For the text-containing cell, return its midpoint in [X, Y] coordinate format. 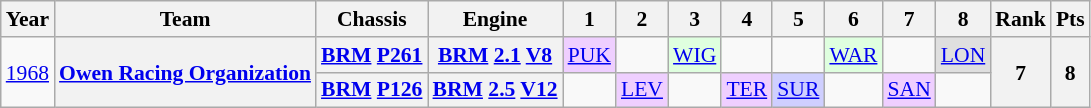
2 [642, 19]
BRM 2.1 V8 [496, 55]
LON [963, 55]
SUR [798, 90]
PUK [590, 55]
BRM 2.5 V12 [496, 90]
WAR [853, 55]
Team [185, 19]
BRM P126 [372, 90]
Owen Racing Organization [185, 72]
1 [590, 19]
WIG [694, 55]
TER [746, 90]
Pts [1070, 19]
3 [694, 19]
SAN [908, 90]
LEV [642, 90]
4 [746, 19]
1968 [28, 72]
Engine [496, 19]
Year [28, 19]
BRM P261 [372, 55]
Chassis [372, 19]
5 [798, 19]
Rank [1020, 19]
6 [853, 19]
